Capture the cell that displays the provided text and extract its [x, y] central coordinate. 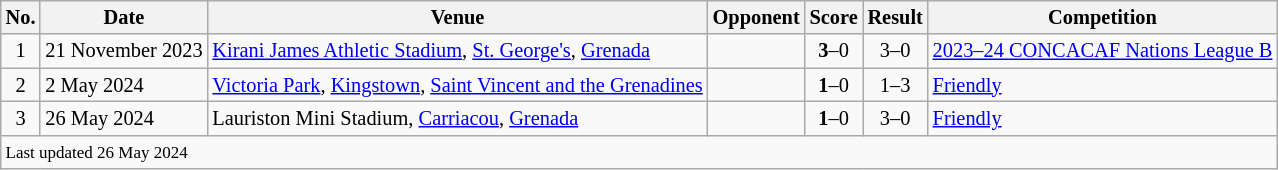
21 November 2023 [124, 51]
3 [21, 118]
1 [21, 51]
Last updated 26 May 2024 [639, 152]
No. [21, 17]
2023–24 CONCACAF Nations League B [1103, 51]
Lauriston Mini Stadium, Carriacou, Grenada [458, 118]
Result [896, 17]
Date [124, 17]
Competition [1103, 17]
Kirani James Athletic Stadium, St. George's, Grenada [458, 51]
1–3 [896, 85]
2 [21, 85]
2 May 2024 [124, 85]
26 May 2024 [124, 118]
Opponent [756, 17]
Victoria Park, Kingstown, Saint Vincent and the Grenadines [458, 85]
Venue [458, 17]
Score [834, 17]
